Identify which cell holds the provided text, then report its (X, Y) central coordinate. 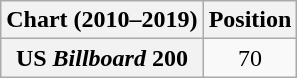
Position (250, 20)
Chart (2010–2019) (102, 20)
US Billboard 200 (102, 58)
70 (250, 58)
